Pinpoint the cell where the given text exists, returning its (x, y) midpoint coordinate. 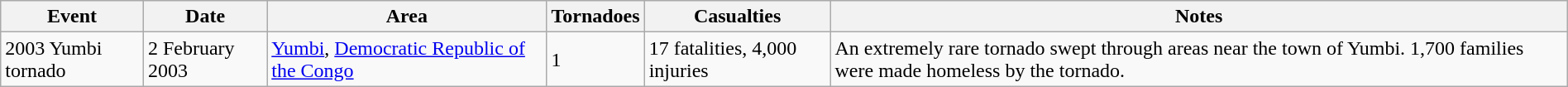
1 (595, 60)
Yumbi, Democratic Republic of the Congo (407, 60)
Notes (1199, 17)
17 fatalities, 4,000 injuries (738, 60)
2003 Yumbi tornado (73, 60)
Area (407, 17)
Casualties (738, 17)
An extremely rare tornado swept through areas near the town of Yumbi. 1,700 families were made homeless by the tornado. (1199, 60)
Event (73, 17)
Date (205, 17)
2 February 2003 (205, 60)
Tornadoes (595, 17)
